Output the [x, y] coordinate of the center of the cell containing the given text.  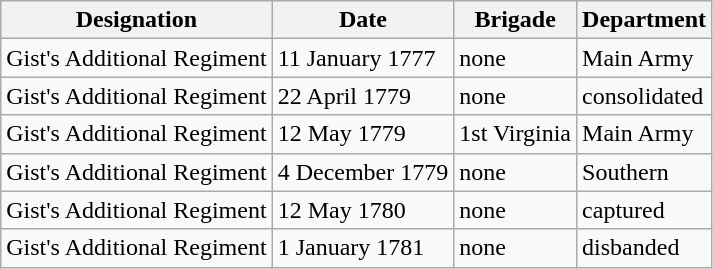
disbanded [644, 248]
22 April 1779 [363, 96]
1st Virginia [516, 134]
11 January 1777 [363, 58]
Brigade [516, 20]
12 May 1779 [363, 134]
Date [363, 20]
Southern [644, 172]
Department [644, 20]
Designation [136, 20]
1 January 1781 [363, 248]
12 May 1780 [363, 210]
consolidated [644, 96]
captured [644, 210]
4 December 1779 [363, 172]
